Output the [X, Y] coordinate of the center of the cell containing the given text.  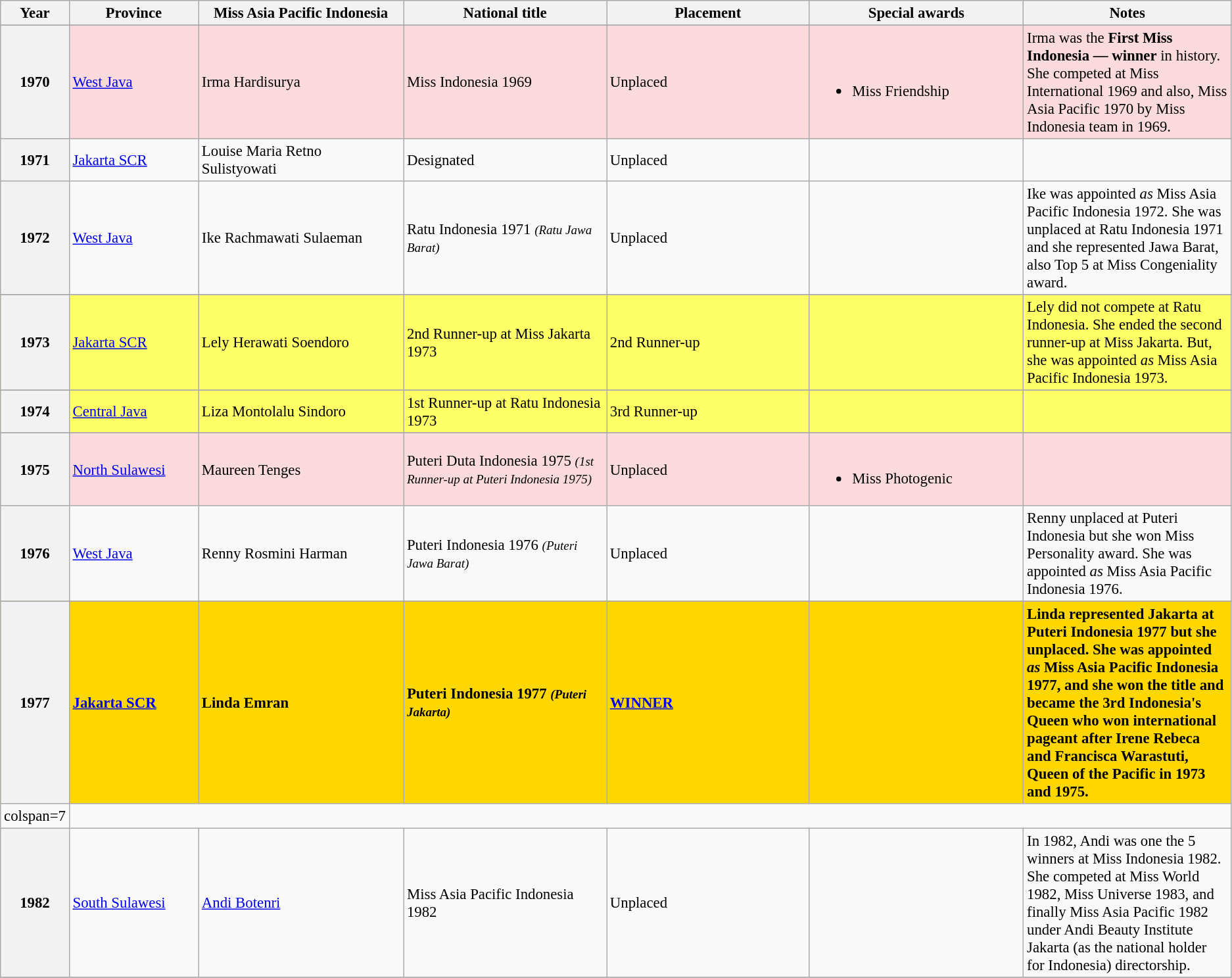
Lely did not compete at Ratu Indonesia. She ended the second runner-up at Miss Jakarta. But, she was appointed as Miss Asia Pacific Indonesia 1973. [1127, 343]
Puteri Indonesia 1977 (Puteri Jakarta) [505, 702]
Province [133, 13]
Linda Emran [301, 702]
1973 [35, 343]
Louise Maria Retno Sulistyowati [301, 160]
Puteri Indonesia 1976 (Puteri Jawa Barat) [505, 554]
Notes [1127, 13]
1st Runner-up at Ratu Indonesia 1973 [505, 412]
Puteri Duta Indonesia 1975 (1st Runner-up at Puteri Indonesia 1975) [505, 469]
1975 [35, 469]
Ratu Indonesia 1971 (Ratu Jawa Barat) [505, 238]
1970 [35, 83]
Andi Botenri [301, 902]
1971 [35, 160]
Miss Photogenic [916, 469]
Maureen Tenges [301, 469]
1977 [35, 702]
1974 [35, 412]
2nd Runner-up [707, 343]
Miss Indonesia 1969 [505, 83]
1982 [35, 902]
North Sulawesi [133, 469]
Lely Herawati Soendoro [301, 343]
1976 [35, 554]
Irma Hardisurya [301, 83]
Miss Friendship [916, 83]
Placement [707, 13]
Miss Asia Pacific Indonesia 1982 [505, 902]
3rd Runner-up [707, 412]
Special awards [916, 13]
2nd Runner-up at Miss Jakarta 1973 [505, 343]
Year [35, 13]
Designated [505, 160]
Renny unplaced at Puteri Indonesia but she won Miss Personality award. She was appointed as Miss Asia Pacific Indonesia 1976. [1127, 554]
1972 [35, 238]
Liza Montolalu Sindoro [301, 412]
South Sulawesi [133, 902]
Ike Rachmawati Sulaeman [301, 238]
Central Java [133, 412]
Miss Asia Pacific Indonesia [301, 13]
WINNER [707, 702]
colspan=7 [35, 816]
Renny Rosmini Harman [301, 554]
National title [505, 13]
